Return (X, Y) of the center of cell containing provided text 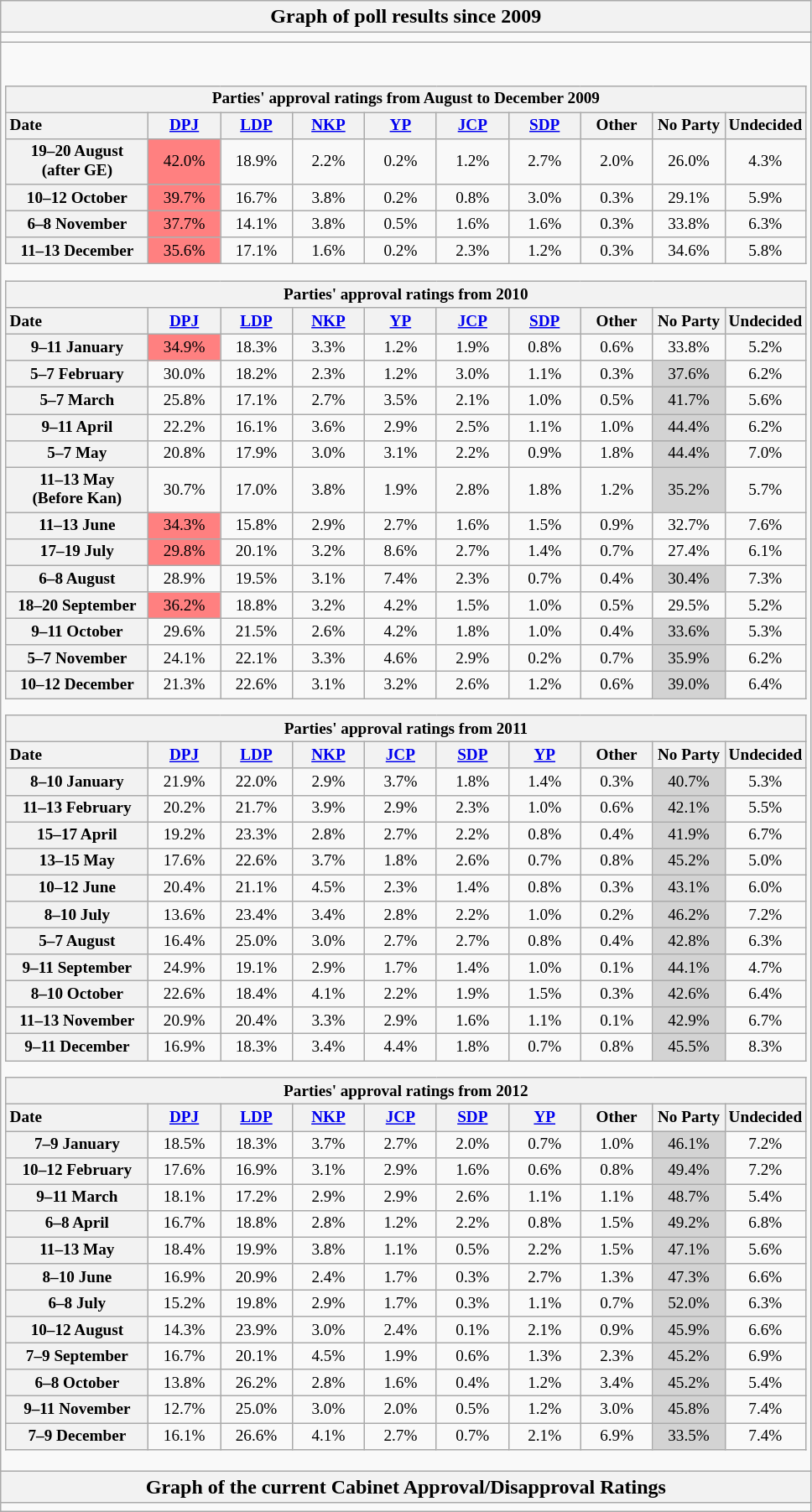
49.2% (689, 1224)
15–17 April (77, 835)
5–7 August (77, 941)
34.6% (689, 251)
4.7% (765, 968)
42.0% (185, 162)
10–12 February (77, 1171)
27.4% (689, 553)
11–13 June (77, 526)
7–9 September (77, 1357)
42.6% (689, 995)
43.1% (689, 888)
33.6% (689, 632)
Parties' approval ratings from 2010 (406, 294)
39.7% (185, 198)
19.8% (257, 1303)
21.3% (185, 685)
7–9 December (77, 1437)
12.7% (185, 1410)
13–15 May (77, 861)
11–13 May(Before Kan) (77, 490)
5.9% (765, 198)
13.6% (185, 915)
3.9% (328, 808)
23.3% (257, 835)
4.3% (765, 162)
7.3% (765, 579)
17.9% (257, 454)
19.5% (257, 579)
21.7% (257, 808)
52.0% (689, 1303)
6–8 July (77, 1303)
7.6% (765, 526)
36.2% (185, 605)
35.6% (185, 251)
24.1% (185, 658)
18.5% (185, 1144)
34.3% (185, 526)
22.1% (257, 658)
9–11 November (77, 1410)
37.6% (689, 374)
5.0% (765, 861)
18.9% (257, 162)
42.1% (689, 808)
42.8% (689, 941)
Parties' approval ratings from 2011 (406, 729)
14.1% (257, 224)
6–8 November (77, 224)
42.9% (689, 1021)
26.6% (257, 1437)
15.2% (185, 1303)
9–11 March (77, 1198)
4.6% (400, 658)
18.1% (185, 1198)
Graph of the current Cabinet Approval/Disapproval Ratings (406, 1487)
7–9 January (77, 1144)
30.7% (185, 490)
8.3% (765, 1047)
30.0% (185, 374)
41.9% (689, 835)
45.5% (689, 1047)
22.0% (257, 782)
19.1% (257, 968)
17.2% (257, 1198)
48.7% (689, 1198)
33.5% (689, 1437)
35.2% (689, 490)
6.0% (765, 888)
26.0% (689, 162)
Graph of poll results since 2009 (406, 17)
6–8 October (77, 1383)
4.4% (400, 1047)
46.1% (689, 1144)
37.7% (185, 224)
8–10 June (77, 1277)
23.4% (257, 915)
23.9% (257, 1330)
10–12 June (77, 888)
16.4% (185, 941)
21.5% (257, 632)
10–12 October (77, 198)
22.2% (185, 428)
6.8% (765, 1224)
19–20 August(after GE) (77, 162)
19.2% (185, 835)
45.9% (689, 1330)
34.9% (185, 348)
11–13 November (77, 1021)
11–13 December (77, 251)
9–11 October (77, 632)
25.8% (185, 401)
6–8 April (77, 1224)
47.3% (689, 1277)
20.2% (185, 808)
10–12 August (77, 1330)
21.9% (185, 782)
5.5% (765, 808)
8.6% (400, 553)
28.9% (185, 579)
29.1% (689, 198)
32.7% (689, 526)
49.4% (689, 1171)
6.1% (765, 553)
15.8% (257, 526)
29.6% (185, 632)
5–7 November (77, 658)
45.8% (689, 1410)
29.5% (689, 605)
9–11 September (77, 968)
5–7 March (77, 401)
39.0% (689, 685)
Parties' approval ratings from 2012 (406, 1091)
5.7% (765, 490)
9–11 December (77, 1047)
40.7% (689, 782)
8–10 January (77, 782)
14.3% (185, 1330)
26.2% (257, 1383)
18.2% (257, 374)
11–13 May (77, 1250)
24.9% (185, 968)
19.9% (257, 1250)
Parties' approval ratings from August to December 2009 (406, 99)
5–7 February (77, 374)
2.5% (472, 428)
8–10 October (77, 995)
35.9% (689, 658)
6–8 August (77, 579)
17–19 July (77, 553)
46.2% (689, 915)
10–12 December (77, 685)
18–20 September (77, 605)
44.1% (689, 968)
41.7% (689, 401)
11–13 February (77, 808)
20.8% (185, 454)
30.4% (689, 579)
8–10 July (77, 915)
5–7 May (77, 454)
9–11 January (77, 348)
5.8% (765, 251)
17.0% (257, 490)
3.6% (328, 428)
7.0% (765, 454)
9–11 April (77, 428)
21.1% (257, 888)
13.8% (185, 1383)
29.8% (185, 553)
47.1% (689, 1250)
3.5% (400, 401)
